Scan for the cell matching the given text and deliver its (X, Y) coordinate at center. 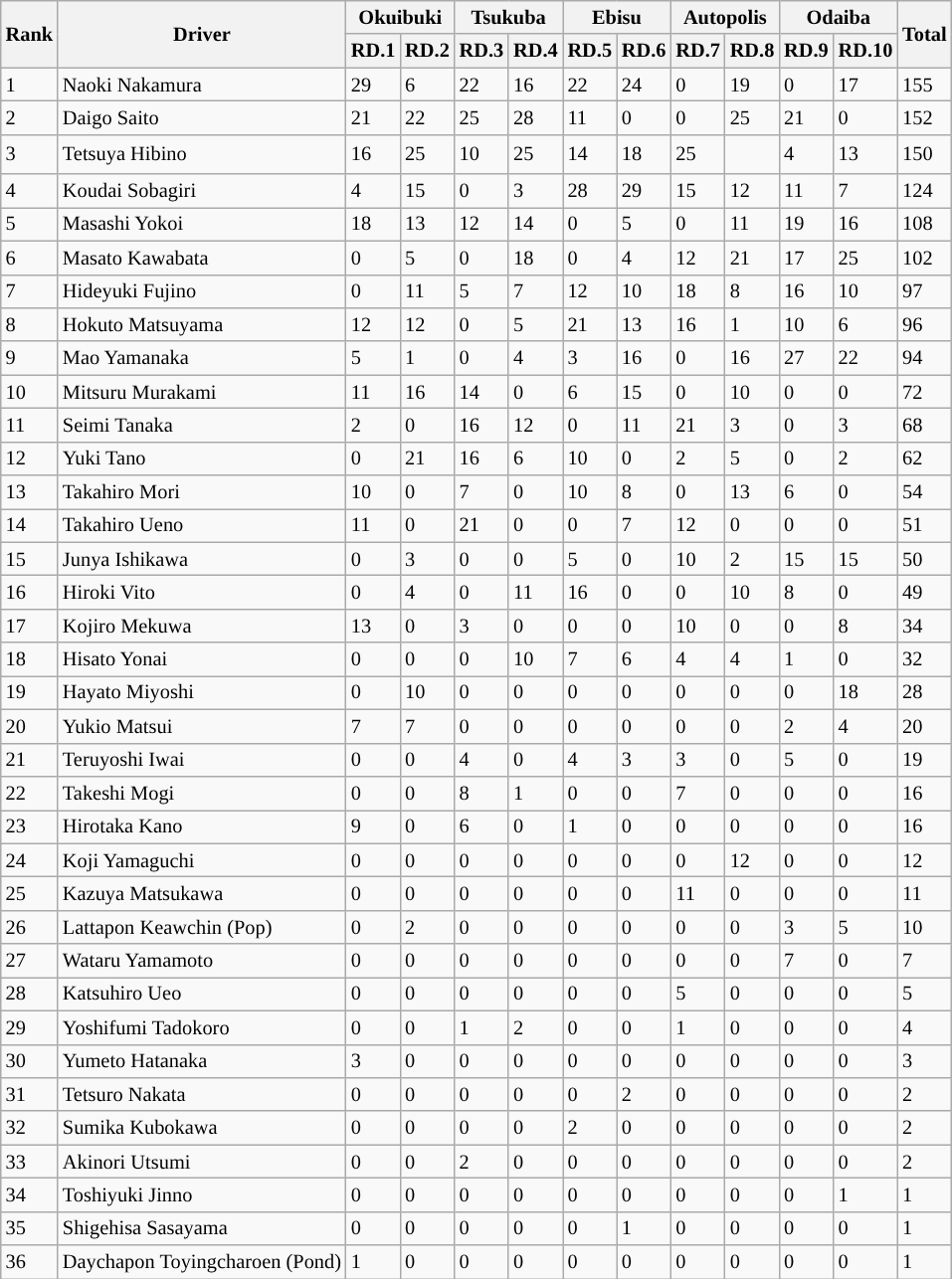
Hideyuki Fujino (202, 291)
Lattapon Keawchin (Pop) (202, 927)
62 (924, 458)
49 (924, 592)
94 (924, 358)
Masashi Yokoi (202, 224)
36 (30, 1262)
31 (30, 1094)
Ebisu (617, 17)
RD.1 (373, 51)
30 (30, 1061)
Odaiba (838, 17)
50 (924, 559)
Daychapon Toyingcharoen (Pond) (202, 1262)
97 (924, 291)
102 (924, 258)
33 (30, 1162)
Okuibuki (400, 17)
Tetsuro Nakata (202, 1094)
Yumeto Hatanaka (202, 1061)
Takahiro Mori (202, 492)
Akinori Utsumi (202, 1162)
Rank (30, 34)
RD.2 (427, 51)
35 (30, 1228)
Tetsuya Hibino (202, 154)
51 (924, 525)
Hirotaka Kano (202, 826)
23 (30, 826)
155 (924, 85)
Daigo Saito (202, 117)
Katsuhiro Ueo (202, 994)
Seimi Tanaka (202, 425)
Autopolis (724, 17)
Mao Yamanaka (202, 358)
26 (30, 927)
RD.8 (752, 51)
Toshiyuki Jinno (202, 1194)
Shigehisa Sasayama (202, 1228)
Teruyoshi Iwai (202, 760)
Junya Ishikawa (202, 559)
Kojiro Mekuwa (202, 626)
Total (924, 34)
Wataru Yamamoto (202, 961)
72 (924, 392)
Naoki Nakamura (202, 85)
124 (924, 191)
Hisato Yonai (202, 659)
Hokuto Matsuyama (202, 324)
RD.4 (535, 51)
RD.9 (806, 51)
Yuki Tano (202, 458)
Kazuya Matsukawa (202, 893)
Tsukuba (509, 17)
RD.7 (697, 51)
152 (924, 117)
Yoshifumi Tadokoro (202, 1027)
68 (924, 425)
Sumika Kubokawa (202, 1128)
Masato Kawabata (202, 258)
RD.3 (481, 51)
150 (924, 154)
Mitsuru Murakami (202, 392)
Takahiro Ueno (202, 525)
Koji Yamaguchi (202, 860)
54 (924, 492)
Koudai Sobagiri (202, 191)
108 (924, 224)
Hayato Miyoshi (202, 692)
Takeshi Mogi (202, 793)
Driver (202, 34)
Hiroki Vito (202, 592)
RD.10 (865, 51)
RD.6 (644, 51)
RD.5 (590, 51)
96 (924, 324)
Yukio Matsui (202, 726)
